Determine the (X, Y) coordinate at the center of the cell enclosing the given text.  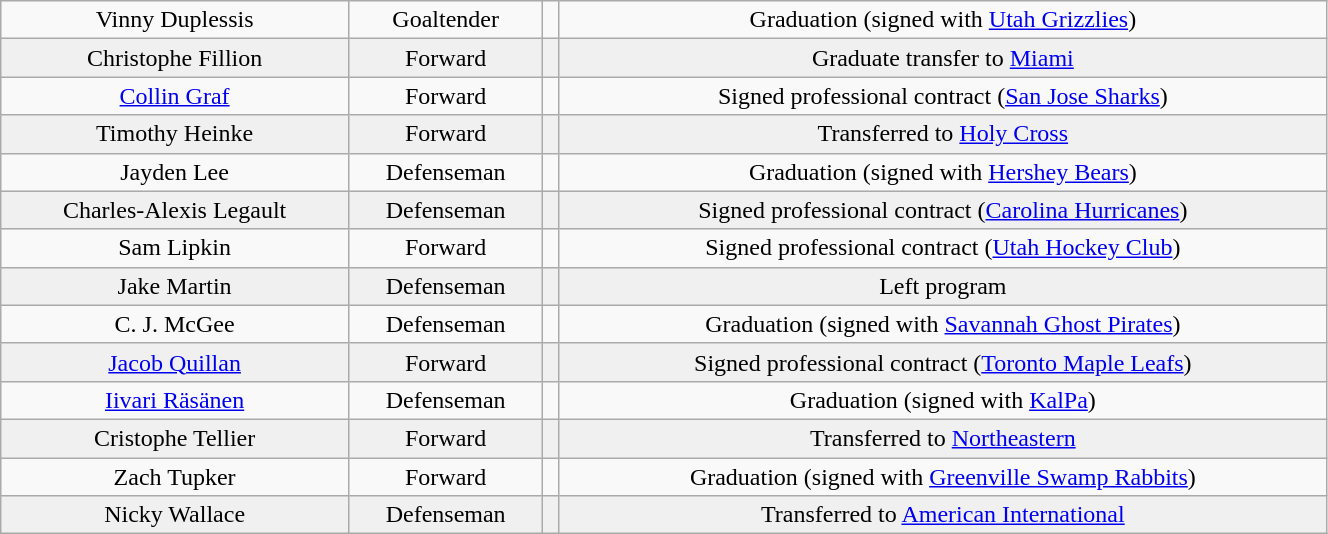
C. J. McGee (175, 324)
Jake Martin (175, 286)
Timothy Heinke (175, 134)
Iivari Räsänen (175, 400)
Cristophe Tellier (175, 438)
Transferred to Holy Cross (942, 134)
Graduation (signed with Utah Grizzlies) (942, 20)
Transferred to Northeastern (942, 438)
Christophe Fillion (175, 58)
Graduate transfer to Miami (942, 58)
Sam Lipkin (175, 248)
Zach Tupker (175, 477)
Graduation (signed with KalPa) (942, 400)
Nicky Wallace (175, 515)
Left program (942, 286)
Signed professional contract (San Jose Sharks) (942, 96)
Jacob Quillan (175, 362)
Collin Graf (175, 96)
Signed professional contract (Carolina Hurricanes) (942, 210)
Graduation (signed with Hershey Bears) (942, 172)
Signed professional contract (Utah Hockey Club) (942, 248)
Goaltender (445, 20)
Jayden Lee (175, 172)
Vinny Duplessis (175, 20)
Graduation (signed with Savannah Ghost Pirates) (942, 324)
Graduation (signed with Greenville Swamp Rabbits) (942, 477)
Charles-Alexis Legault (175, 210)
Transferred to American International (942, 515)
Signed professional contract (Toronto Maple Leafs) (942, 362)
